Identify which cell holds the provided text, then report its [x, y] central coordinate. 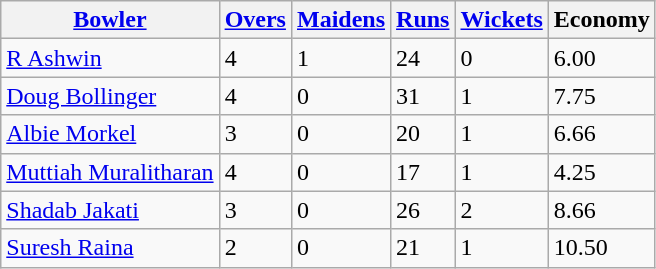
20 [423, 134]
7.75 [602, 96]
R Ashwin [110, 58]
26 [423, 210]
31 [423, 96]
Shadab Jakati [110, 210]
Wickets [502, 20]
Albie Morkel [110, 134]
24 [423, 58]
4.25 [602, 172]
Economy [602, 20]
Muttiah Muralitharan [110, 172]
21 [423, 248]
10.50 [602, 248]
Bowler [110, 20]
Doug Bollinger [110, 96]
Overs [255, 20]
6.00 [602, 58]
Runs [423, 20]
17 [423, 172]
Maidens [340, 20]
Suresh Raina [110, 248]
6.66 [602, 134]
8.66 [602, 210]
